Pinpoint the cell where the given text exists, returning its [x, y] midpoint coordinate. 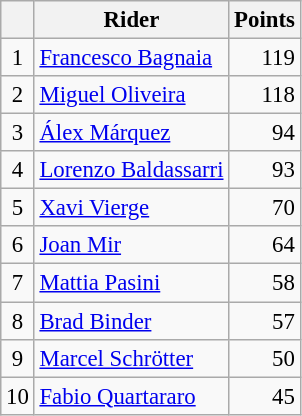
10 [18, 396]
Lorenzo Baldassarri [132, 170]
Marcel Schrötter [132, 358]
118 [264, 95]
64 [264, 245]
93 [264, 170]
5 [18, 208]
Francesco Bagnaia [132, 58]
Álex Márquez [132, 133]
6 [18, 245]
Brad Binder [132, 321]
9 [18, 358]
94 [264, 133]
3 [18, 133]
Rider [132, 20]
2 [18, 95]
57 [264, 321]
1 [18, 58]
58 [264, 283]
70 [264, 208]
50 [264, 358]
Fabio Quartararo [132, 396]
7 [18, 283]
Mattia Pasini [132, 283]
119 [264, 58]
4 [18, 170]
Points [264, 20]
Joan Mir [132, 245]
Xavi Vierge [132, 208]
45 [264, 396]
Miguel Oliveira [132, 95]
8 [18, 321]
